Locate the cell with the specified text and output its [X, Y] center coordinate. 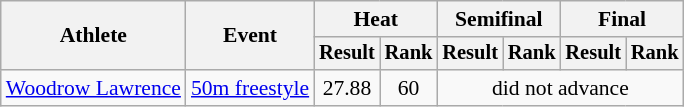
60 [409, 88]
Athlete [94, 36]
Woodrow Lawrence [94, 88]
Final [622, 19]
Event [250, 36]
did not advance [560, 88]
Semifinal [498, 19]
Heat [376, 19]
27.88 [347, 88]
50m freestyle [250, 88]
